Output the [x, y] coordinate of the center of the cell containing the given text.  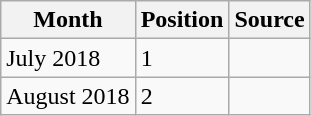
Position [182, 20]
August 2018 [68, 96]
Month [68, 20]
Source [270, 20]
July 2018 [68, 58]
1 [182, 58]
2 [182, 96]
